Detect which cell encompasses the target text, then output its (X, Y) center coordinate. 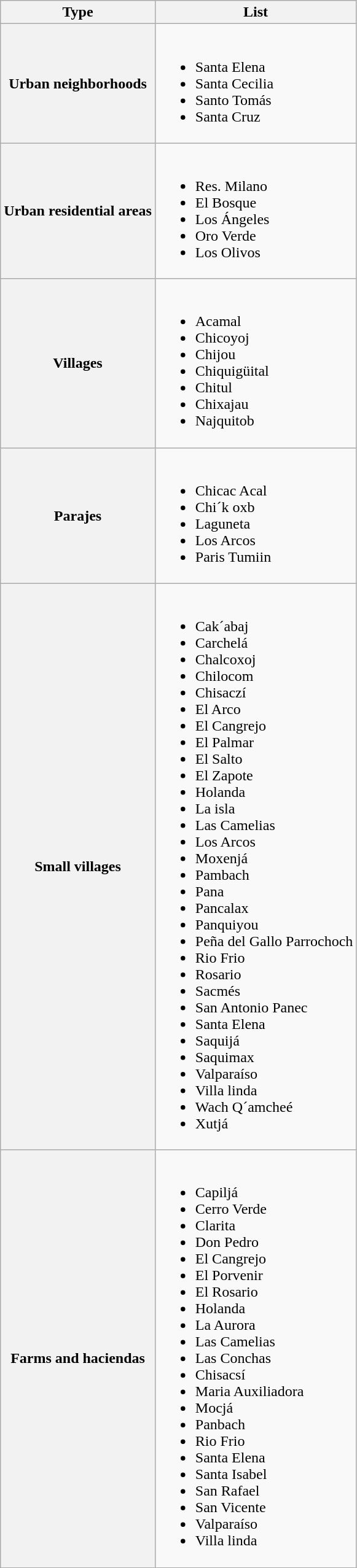
Chicac AcalChi´k oxbLagunetaLos ArcosParis Tumiin (256, 516)
Small villages (78, 867)
Urban neighborhoods (78, 83)
Parajes (78, 516)
Type (78, 12)
Farms and haciendas (78, 1359)
Santa ElenaSanta CeciliaSanto TomásSanta Cruz (256, 83)
Urban residential areas (78, 211)
List (256, 12)
Res. MilanoEl BosqueLos ÁngelesOro VerdeLos Olivos (256, 211)
AcamalChicoyojChijouChiquigüitalChitulChixajauNajquitob (256, 363)
Villages (78, 363)
